Scan for the cell matching the given text and deliver its [X, Y] coordinate at center. 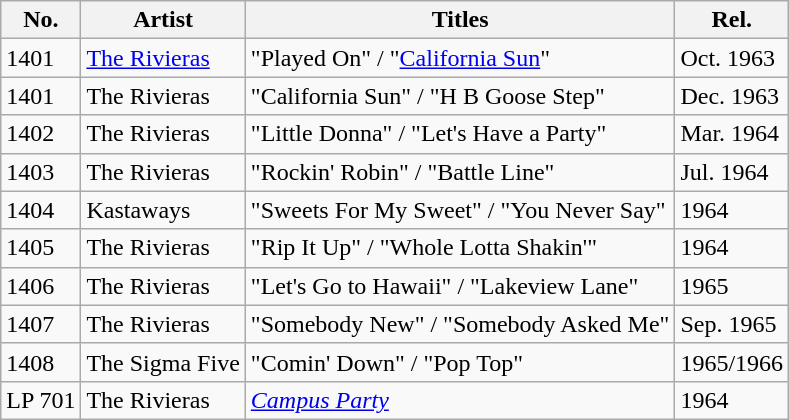
No. [41, 20]
Titles [460, 20]
Campus Party [460, 400]
1965 [732, 286]
"Rip It Up" / "Whole Lotta Shakin'" [460, 248]
The Sigma Five [163, 362]
"Rockin' Robin" / "Battle Line" [460, 172]
Oct. 1963 [732, 58]
"Played On" / "California Sun" [460, 58]
Sep. 1965 [732, 324]
1406 [41, 286]
Jul. 1964 [732, 172]
Mar. 1964 [732, 134]
Dec. 1963 [732, 96]
1403 [41, 172]
"Comin' Down" / "Pop Top" [460, 362]
1965/1966 [732, 362]
Kastaways [163, 210]
"Little Donna" / "Let's Have a Party" [460, 134]
1408 [41, 362]
1402 [41, 134]
1404 [41, 210]
LP 701 [41, 400]
1405 [41, 248]
Rel. [732, 20]
"Sweets For My Sweet" / "You Never Say" [460, 210]
"Somebody New" / "Somebody Asked Me" [460, 324]
1407 [41, 324]
"Let's Go to Hawaii" / "Lakeview Lane" [460, 286]
Artist [163, 20]
"California Sun" / "H B Goose Step" [460, 96]
